Detect which cell encompasses the target text, then output its (x, y) center coordinate. 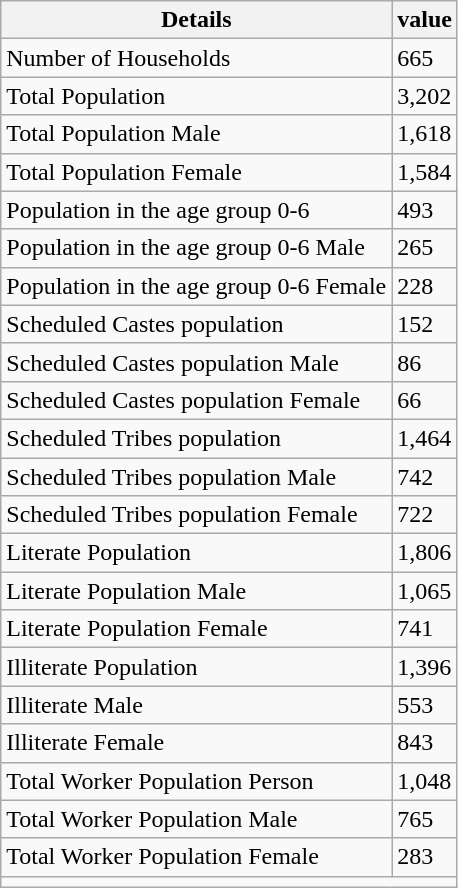
Details (196, 20)
Scheduled Castes population (196, 324)
265 (425, 248)
Total Population (196, 96)
Total Worker Population Female (196, 857)
843 (425, 743)
742 (425, 477)
665 (425, 58)
Scheduled Castes population Female (196, 400)
Scheduled Castes population Male (196, 362)
228 (425, 286)
152 (425, 324)
Total Population Male (196, 134)
3,202 (425, 96)
553 (425, 705)
Total Worker Population Male (196, 819)
Literate Population Male (196, 591)
Scheduled Tribes population (196, 438)
1,618 (425, 134)
741 (425, 629)
1,065 (425, 591)
765 (425, 819)
Population in the age group 0-6 Female (196, 286)
86 (425, 362)
1,048 (425, 781)
1,806 (425, 553)
1,396 (425, 667)
66 (425, 400)
283 (425, 857)
Illiterate Female (196, 743)
Total Worker Population Person (196, 781)
722 (425, 515)
1,464 (425, 438)
Illiterate Male (196, 705)
Population in the age group 0-6 Male (196, 248)
Scheduled Tribes population Male (196, 477)
Illiterate Population (196, 667)
Total Population Female (196, 172)
Literate Population (196, 553)
Number of Households (196, 58)
493 (425, 210)
Population in the age group 0-6 (196, 210)
value (425, 20)
1,584 (425, 172)
Scheduled Tribes population Female (196, 515)
Literate Population Female (196, 629)
